Output the [x, y] coordinate of the center of the cell containing the given text.  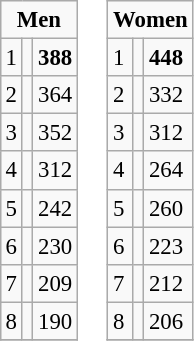
264 [168, 170]
388 [56, 58]
206 [168, 321]
212 [168, 283]
223 [168, 246]
230 [56, 246]
190 [56, 321]
448 [168, 58]
Women [150, 20]
364 [56, 95]
209 [56, 283]
332 [168, 95]
352 [56, 133]
242 [56, 208]
Men [38, 20]
260 [168, 208]
